Detect which cell encompasses the target text, then output its [x, y] center coordinate. 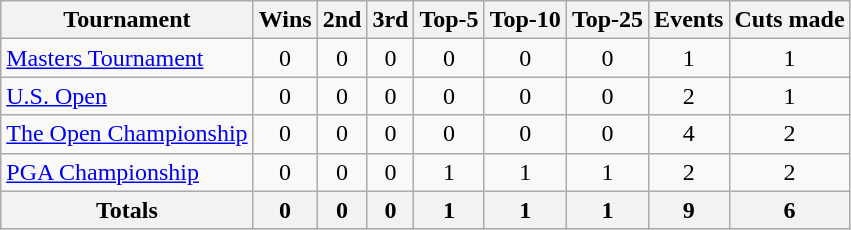
Cuts made [790, 20]
4 [689, 134]
Events [689, 20]
3rd [390, 20]
U.S. Open [127, 96]
Totals [127, 210]
The Open Championship [127, 134]
2nd [342, 20]
9 [689, 210]
Top-5 [449, 20]
6 [790, 210]
PGA Championship [127, 172]
Top-25 [607, 20]
Masters Tournament [127, 58]
Top-10 [525, 20]
Tournament [127, 20]
Wins [285, 20]
